From the cell containing the given text, extract its center point as (X, Y) coordinate. 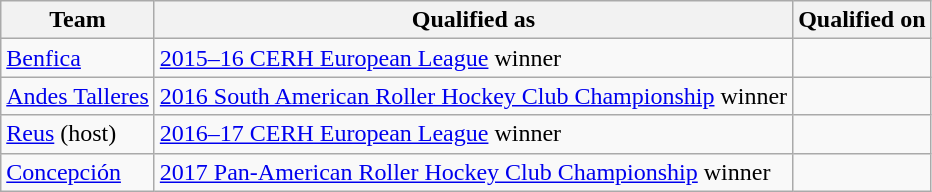
Benfica (78, 58)
Concepción (78, 172)
Team (78, 20)
Qualified as (473, 20)
2016 South American Roller Hockey Club Championship winner (473, 96)
Qualified on (862, 20)
Andes Talleres (78, 96)
Reus (host) (78, 134)
2015–16 CERH European League winner (473, 58)
2017 Pan-American Roller Hockey Club Championship winner (473, 172)
2016–17 CERH European League winner (473, 134)
